Extract the (X, Y) coordinate from the center of the cell holding the provided text.  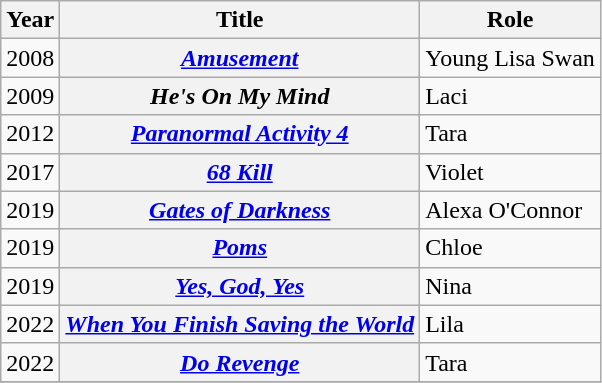
Nina (510, 286)
Laci (510, 96)
He's On My Mind (240, 96)
When You Finish Saving the World (240, 324)
Do Revenge (240, 362)
Lila (510, 324)
2008 (30, 58)
Chloe (510, 248)
Paranormal Activity 4 (240, 134)
2012 (30, 134)
2009 (30, 96)
Alexa O'Connor (510, 210)
Yes, God, Yes (240, 286)
Poms (240, 248)
2017 (30, 172)
Amusement (240, 58)
Role (510, 20)
Gates of Darkness (240, 210)
68 Kill (240, 172)
Violet (510, 172)
Young Lisa Swan (510, 58)
Year (30, 20)
Title (240, 20)
